Return [x, y] of the center of cell containing provided text 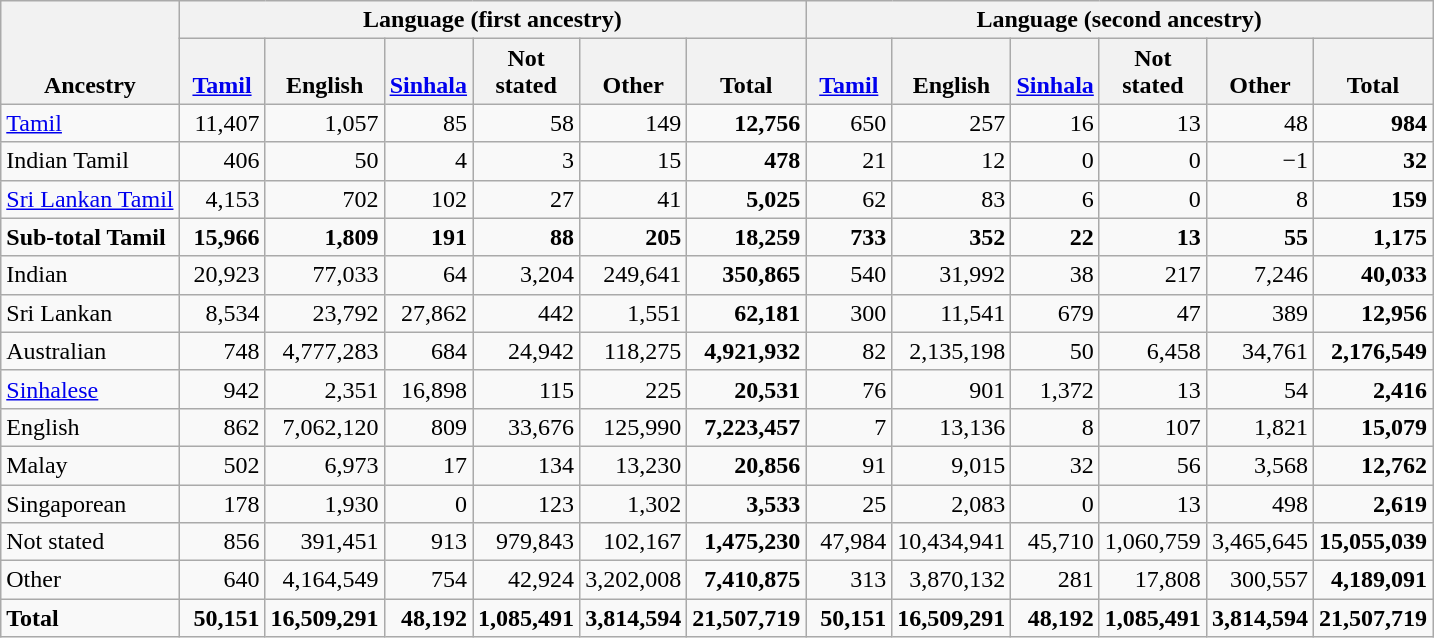
2,416 [1372, 389]
350,865 [746, 275]
1,175 [1372, 237]
679 [1055, 313]
16 [1055, 123]
2,619 [1372, 503]
41 [634, 199]
1,930 [324, 503]
42,924 [526, 580]
684 [428, 351]
15,079 [1372, 427]
Indian [90, 275]
27,862 [428, 313]
7,410,875 [746, 580]
125,990 [634, 427]
862 [222, 427]
733 [849, 237]
300 [849, 313]
1,060,759 [1152, 542]
13,230 [634, 465]
7,246 [1260, 275]
20,923 [222, 275]
478 [746, 161]
5,025 [746, 199]
754 [428, 580]
913 [428, 542]
502 [222, 465]
38 [1055, 275]
406 [222, 161]
20,531 [746, 389]
225 [634, 389]
134 [526, 465]
23,792 [324, 313]
6,973 [324, 465]
3,204 [526, 275]
Singaporean [90, 503]
281 [1055, 580]
6 [1055, 199]
34,761 [1260, 351]
540 [849, 275]
3,568 [1260, 465]
1,551 [634, 313]
1,809 [324, 237]
159 [1372, 199]
1,821 [1260, 427]
82 [849, 351]
2,176,549 [1372, 351]
62,181 [746, 313]
40,033 [1372, 275]
984 [1372, 123]
−1 [1260, 161]
650 [849, 123]
8,534 [222, 313]
115 [526, 389]
1,475,230 [746, 542]
45,710 [1055, 542]
4,153 [222, 199]
7 [849, 427]
Language (first ancestry) [492, 20]
249,641 [634, 275]
809 [428, 427]
15,966 [222, 237]
77,033 [324, 275]
Australian [90, 351]
942 [222, 389]
102 [428, 199]
313 [849, 580]
Not stated [90, 542]
442 [526, 313]
3,465,645 [1260, 542]
300,557 [1260, 580]
13,136 [952, 427]
352 [952, 237]
856 [222, 542]
11,541 [952, 313]
702 [324, 199]
56 [1152, 465]
102,167 [634, 542]
Sub-total Tamil [90, 237]
389 [1260, 313]
4,189,091 [1372, 580]
6,458 [1152, 351]
10,434,941 [952, 542]
1,302 [634, 503]
91 [849, 465]
64 [428, 275]
3,202,008 [634, 580]
31,992 [952, 275]
58 [526, 123]
391,451 [324, 542]
1,372 [1055, 389]
Ancestry [90, 52]
21 [849, 161]
2,083 [952, 503]
1,057 [324, 123]
640 [222, 580]
12,762 [1372, 465]
12 [952, 161]
7,223,457 [746, 427]
123 [526, 503]
9,015 [952, 465]
4,164,549 [324, 580]
3 [526, 161]
979,843 [526, 542]
47,984 [849, 542]
15 [634, 161]
2,351 [324, 389]
4,777,283 [324, 351]
17 [428, 465]
24,942 [526, 351]
48 [1260, 123]
88 [526, 237]
Indian Tamil [90, 161]
22 [1055, 237]
33,676 [526, 427]
257 [952, 123]
4,921,932 [746, 351]
11,407 [222, 123]
15,055,039 [1372, 542]
47 [1152, 313]
Malay [90, 465]
498 [1260, 503]
7,062,120 [324, 427]
18,259 [746, 237]
12,956 [1372, 313]
62 [849, 199]
12,756 [746, 123]
83 [952, 199]
3,533 [746, 503]
17,808 [1152, 580]
Sri Lankan Tamil [90, 199]
Sinhalese [90, 389]
217 [1152, 275]
178 [222, 503]
3,870,132 [952, 580]
191 [428, 237]
Language (second ancestry) [1120, 20]
76 [849, 389]
25 [849, 503]
4 [428, 161]
901 [952, 389]
748 [222, 351]
85 [428, 123]
27 [526, 199]
20,856 [746, 465]
16,898 [428, 389]
55 [1260, 237]
2,135,198 [952, 351]
205 [634, 237]
54 [1260, 389]
Sri Lankan [90, 313]
149 [634, 123]
107 [1152, 427]
118,275 [634, 351]
